Pinpoint the cell where the given text exists, returning its [x, y] midpoint coordinate. 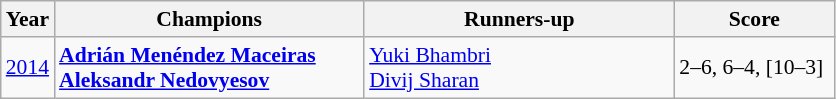
Score [754, 19]
Adrián Menéndez Maceiras Aleksandr Nedovyesov [209, 68]
Yuki Bhambri Divij Sharan [519, 68]
Runners-up [519, 19]
Year [28, 19]
Champions [209, 19]
2014 [28, 68]
2–6, 6–4, [10–3] [754, 68]
